Return [x, y] of the center of cell containing provided text 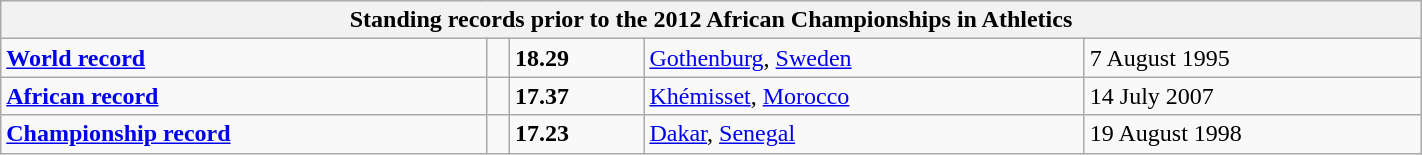
18.29 [577, 58]
Gothenburg, Sweden [864, 58]
Championship record [244, 134]
Khémisset, Morocco [864, 96]
Dakar, Senegal [864, 134]
7 August 1995 [1252, 58]
World record [244, 58]
19 August 1998 [1252, 134]
14 July 2007 [1252, 96]
17.23 [577, 134]
African record [244, 96]
17.37 [577, 96]
Standing records prior to the 2012 African Championships in Athletics [711, 20]
